Output the (x, y) coordinate of the center of the cell containing the given text.  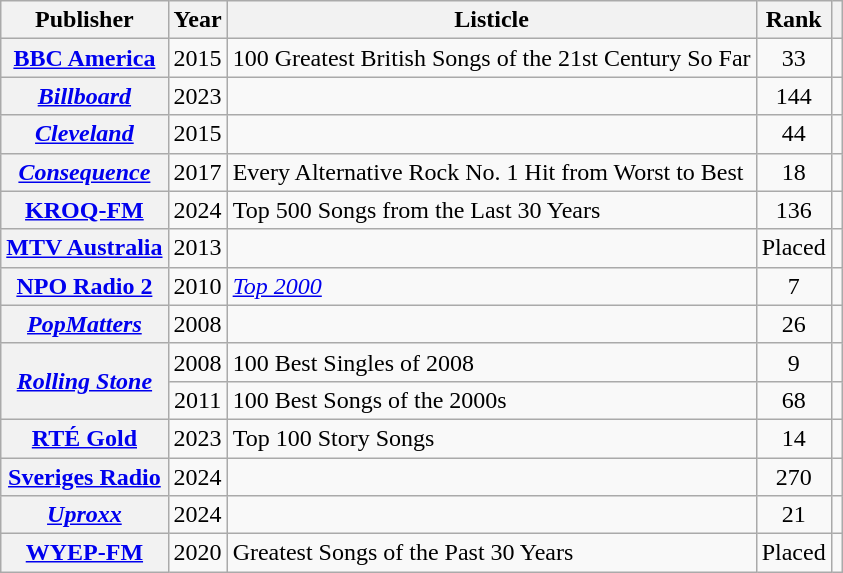
18 (794, 172)
33 (794, 58)
MTV Australia (84, 248)
68 (794, 400)
Top 2000 (492, 286)
100 Best Songs of the 2000s (492, 400)
Sveriges Radio (84, 477)
14 (794, 438)
100 Greatest British Songs of the 21st Century So Far (492, 58)
100 Best Singles of 2008 (492, 362)
Top 500 Songs from the Last 30 Years (492, 210)
2013 (198, 248)
26 (794, 324)
21 (794, 515)
Every Alternative Rock No. 1 Hit from Worst to Best (492, 172)
Consequence (84, 172)
Rolling Stone (84, 381)
WYEP-FM (84, 553)
136 (794, 210)
Listicle (492, 20)
Rank (794, 20)
9 (794, 362)
44 (794, 134)
7 (794, 286)
Publisher (84, 20)
270 (794, 477)
Greatest Songs of the Past 30 Years (492, 553)
Top 100 Story Songs (492, 438)
Uproxx (84, 515)
Billboard (84, 96)
Cleveland (84, 134)
PopMatters (84, 324)
NPO Radio 2 (84, 286)
144 (794, 96)
2011 (198, 400)
2017 (198, 172)
BBC America (84, 58)
2010 (198, 286)
KROQ-FM (84, 210)
RTÉ Gold (84, 438)
2020 (198, 553)
Year (198, 20)
